Determine the [x, y] coordinate at the center of the cell enclosing the given text.  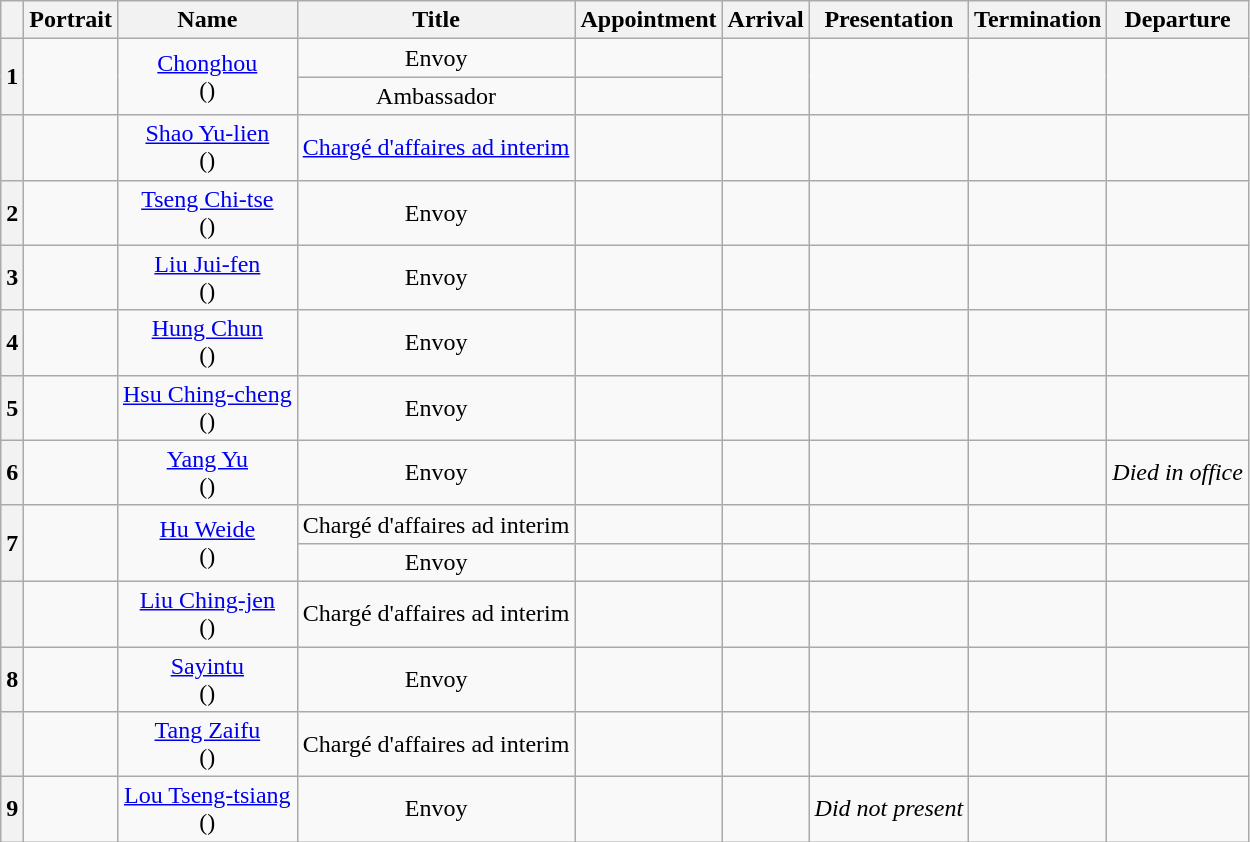
Liu Jui-fen() [207, 278]
9 [12, 810]
Hsu Ching-cheng() [207, 408]
Tang Zaifu() [207, 744]
5 [12, 408]
Yang Yu() [207, 472]
Appointment [648, 20]
3 [12, 278]
Lou Tseng-tsiang() [207, 810]
2 [12, 212]
Shao Yu-lien() [207, 148]
Termination [1038, 20]
1 [12, 77]
6 [12, 472]
Ambassador [436, 96]
Died in office [1178, 472]
Hu Weide() [207, 543]
Portrait [71, 20]
Title [436, 20]
7 [12, 543]
Arrival [766, 20]
Name [207, 20]
Presentation [888, 20]
Tseng Chi-tse() [207, 212]
Did not present [888, 810]
8 [12, 678]
Departure [1178, 20]
4 [12, 342]
Chonghou() [207, 77]
Sayintu() [207, 678]
Liu Ching-jen() [207, 614]
Hung Chun() [207, 342]
